Return (X, Y) of the center of cell containing provided text 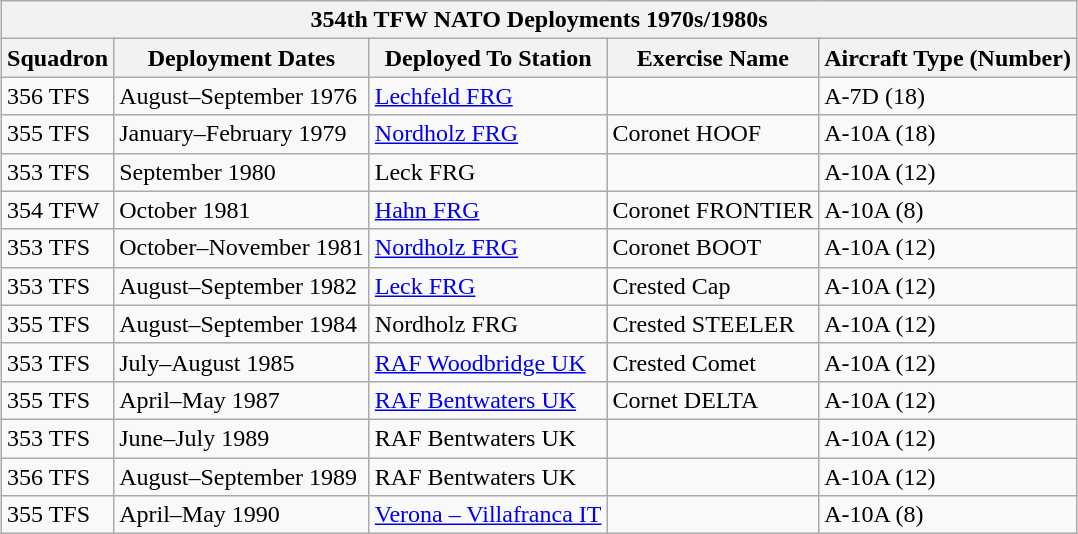
Exercise Name (713, 58)
October 1981 (242, 210)
Aircraft Type (Number) (948, 58)
354th TFW NATO Deployments 1970s/1980s (540, 20)
Lechfeld FRG (488, 96)
Crested STEELER (713, 324)
Cornet DELTA (713, 400)
Deployment Dates (242, 58)
September 1980 (242, 172)
April–May 1990 (242, 515)
August–September 1989 (242, 477)
Coronet FRONTIER (713, 210)
Crested Cap (713, 286)
Coronet BOOT (713, 248)
April–May 1987 (242, 400)
Coronet HOOF (713, 134)
A-7D (18) (948, 96)
A-10A (18) (948, 134)
Squadron (58, 58)
August–September 1984 (242, 324)
Verona – Villafranca IT (488, 515)
Crested Comet (713, 362)
August–September 1982 (242, 286)
Deployed To Station (488, 58)
354 TFW (58, 210)
July–August 1985 (242, 362)
January–February 1979 (242, 134)
October–November 1981 (242, 248)
RAF Woodbridge UK (488, 362)
June–July 1989 (242, 438)
Hahn FRG (488, 210)
August–September 1976 (242, 96)
